Scan for the cell matching the given text and deliver its [X, Y] coordinate at center. 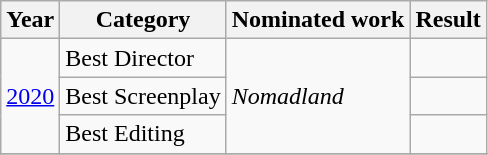
Best Editing [143, 134]
Nominated work [318, 20]
Nomadland [318, 96]
Result [448, 20]
Category [143, 20]
2020 [30, 96]
Best Screenplay [143, 96]
Best Director [143, 58]
Year [30, 20]
